Return the (x, y) coordinate for the center point of the cell that contains the specified text.  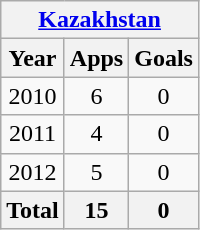
2011 (33, 134)
2012 (33, 172)
Goals (164, 58)
15 (96, 210)
Year (33, 58)
Apps (96, 58)
6 (96, 96)
Total (33, 210)
4 (96, 134)
5 (96, 172)
2010 (33, 96)
Kazakhstan (100, 20)
